Pinpoint the cell where the given text exists, returning its (X, Y) midpoint coordinate. 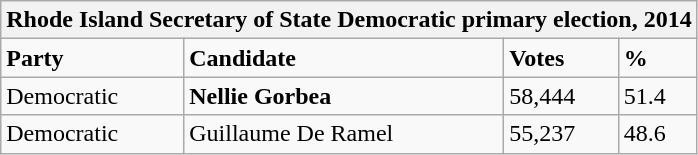
Nellie Gorbea (344, 96)
Candidate (344, 58)
Guillaume De Ramel (344, 134)
Rhode Island Secretary of State Democratic primary election, 2014 (349, 20)
51.4 (658, 96)
% (658, 58)
48.6 (658, 134)
55,237 (562, 134)
Party (92, 58)
58,444 (562, 96)
Votes (562, 58)
